Scan for the cell matching the given text and deliver its [x, y] coordinate at center. 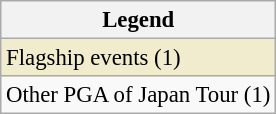
Other PGA of Japan Tour (1) [138, 95]
Legend [138, 20]
Flagship events (1) [138, 58]
